Output the [X, Y] coordinate of the center of the cell containing the given text.  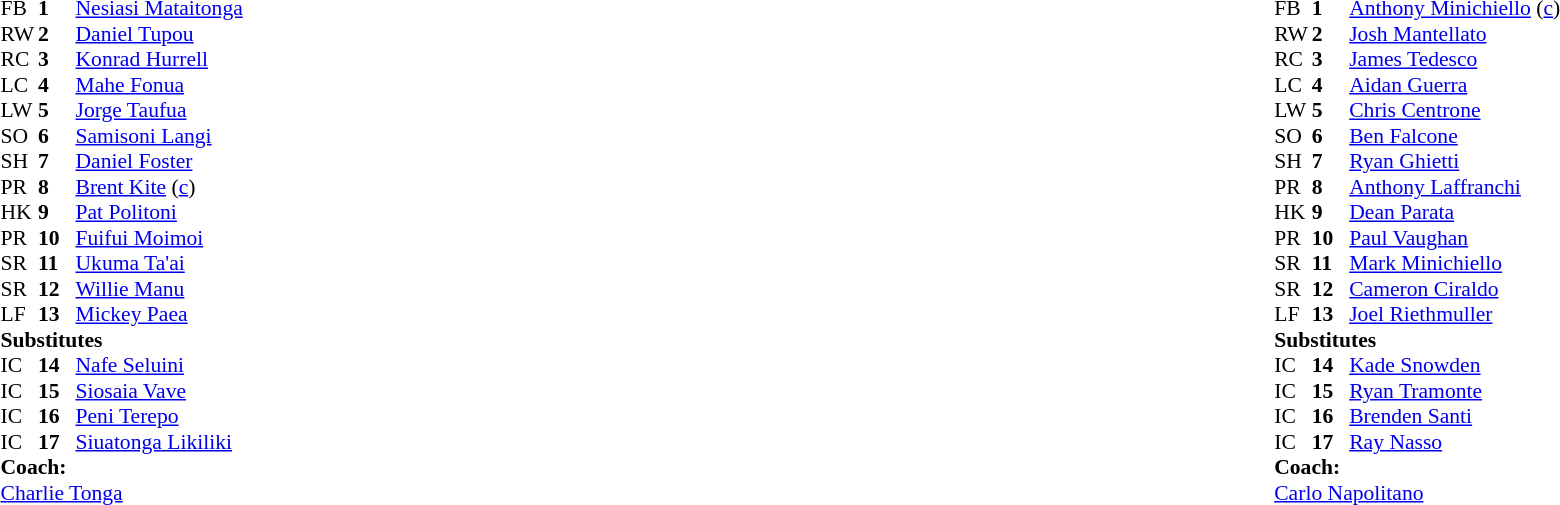
Ukuma Ta'ai [160, 263]
Mark Minichiello [1454, 263]
Chris Centrone [1454, 111]
Konrad Hurrell [160, 59]
Jorge Taufua [160, 111]
Josh Mantellato [1454, 34]
Peni Terepo [160, 417]
Joel Riethmuller [1454, 315]
Kade Snowden [1454, 365]
Willie Manu [160, 289]
Paul Vaughan [1454, 238]
Daniel Foster [160, 161]
Siosaia Vave [160, 391]
Anthony Laffranchi [1454, 187]
Brent Kite (c) [160, 187]
Siuatonga Likiliki [160, 442]
Ben Falcone [1454, 136]
Cameron Ciraldo [1454, 289]
Pat Politoni [160, 213]
James Tedesco [1454, 59]
Brenden Santi [1454, 417]
Dean Parata [1454, 213]
Mahe Fonua [160, 85]
Aidan Guerra [1454, 85]
Ryan Tramonte [1454, 391]
Ray Nasso [1454, 442]
Ryan Ghietti [1454, 161]
Nafe Seluini [160, 365]
Daniel Tupou [160, 34]
Samisoni Langi [160, 136]
Fuifui Moimoi [160, 238]
Mickey Paea [160, 315]
